Search for the cell housing the specified text and yield its (X, Y) center coordinate. 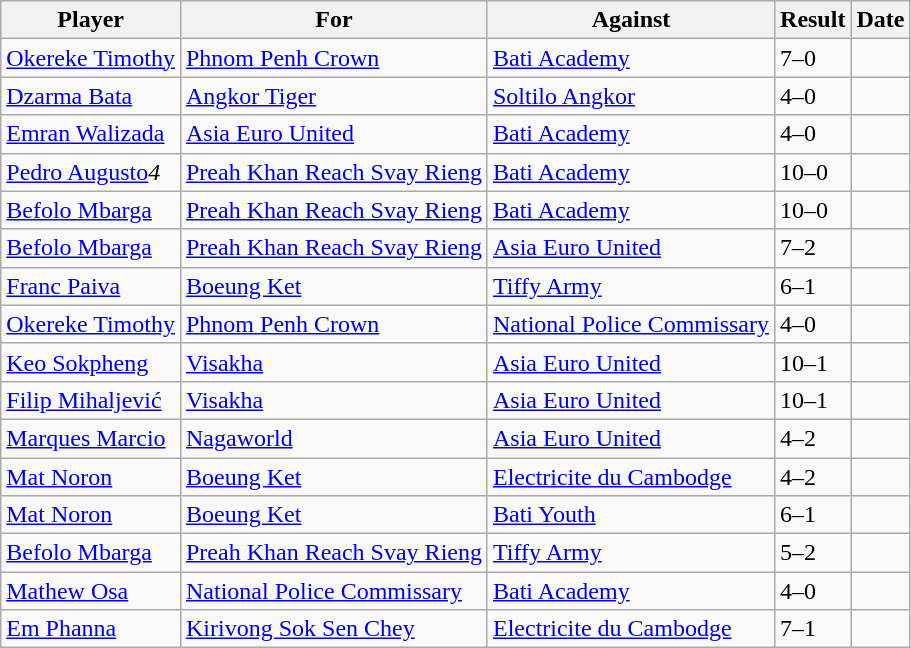
For (334, 20)
Angkor Tiger (334, 96)
Marques Marcio (91, 438)
Pedro Augusto4 (91, 172)
Emran Walizada (91, 134)
Date (880, 20)
7–1 (813, 629)
Dzarma Bata (91, 96)
5–2 (813, 553)
Keo Sokpheng (91, 362)
Kirivong Sok Sen Chey (334, 629)
Against (630, 20)
7–2 (813, 248)
Player (91, 20)
Nagaworld (334, 438)
Franc Paiva (91, 286)
Bati Youth (630, 515)
Mathew Osa (91, 591)
Soltilo Angkor (630, 96)
Em Phanna (91, 629)
Filip Mihaljević (91, 400)
7–0 (813, 58)
Result (813, 20)
